Determine the [X, Y] coordinate at the center of the cell enclosing the given text.  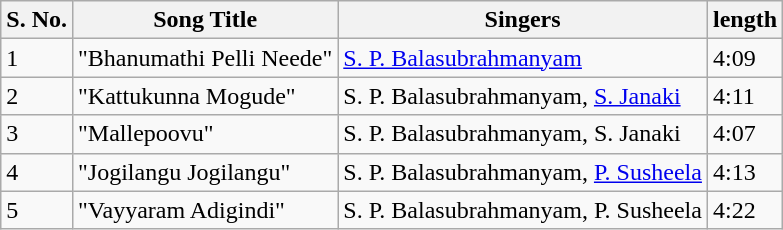
"Kattukunna Mogude" [204, 96]
4:09 [744, 58]
"Bhanumathi Pelli Neede" [204, 58]
3 [37, 134]
length [744, 20]
4:22 [744, 210]
2 [37, 96]
4:13 [744, 172]
Song Title [204, 20]
4:11 [744, 96]
S. P. Balasubrahmanyam [523, 58]
"Vayyaram Adigindi" [204, 210]
5 [37, 210]
"Jogilangu Jogilangu" [204, 172]
4:07 [744, 134]
Singers [523, 20]
1 [37, 58]
"Mallepoovu" [204, 134]
S. No. [37, 20]
4 [37, 172]
